Capture the cell that displays the provided text and extract its [X, Y] central coordinate. 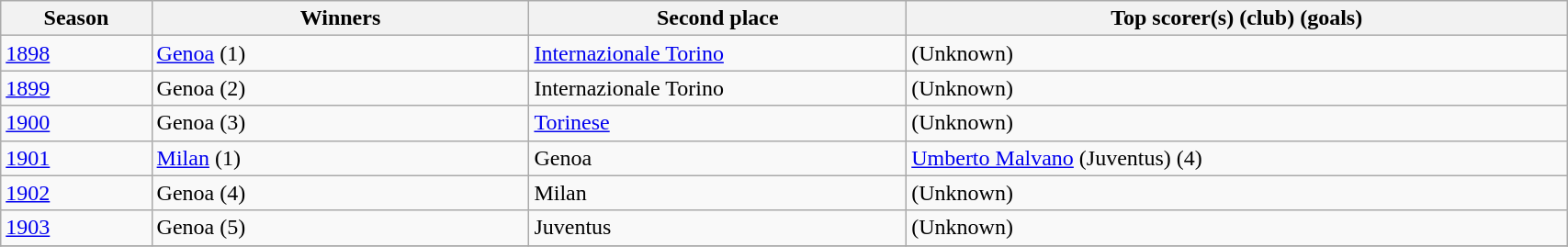
Milan (1) [340, 158]
Season [76, 18]
Umberto Malvano (Juventus) (4) [1236, 158]
1900 [76, 123]
1903 [76, 228]
Torinese [718, 123]
Milan [718, 193]
Top scorer(s) (club) (goals) [1236, 18]
1901 [76, 158]
1898 [76, 53]
Winners [340, 18]
Genoa [718, 158]
Genoa (3) [340, 123]
1902 [76, 193]
1899 [76, 88]
Genoa (2) [340, 88]
Genoa (1) [340, 53]
Second place [718, 18]
Juventus [718, 228]
Genoa (4) [340, 193]
Genoa (5) [340, 228]
